Pinpoint the cell where the given text exists, returning its (x, y) midpoint coordinate. 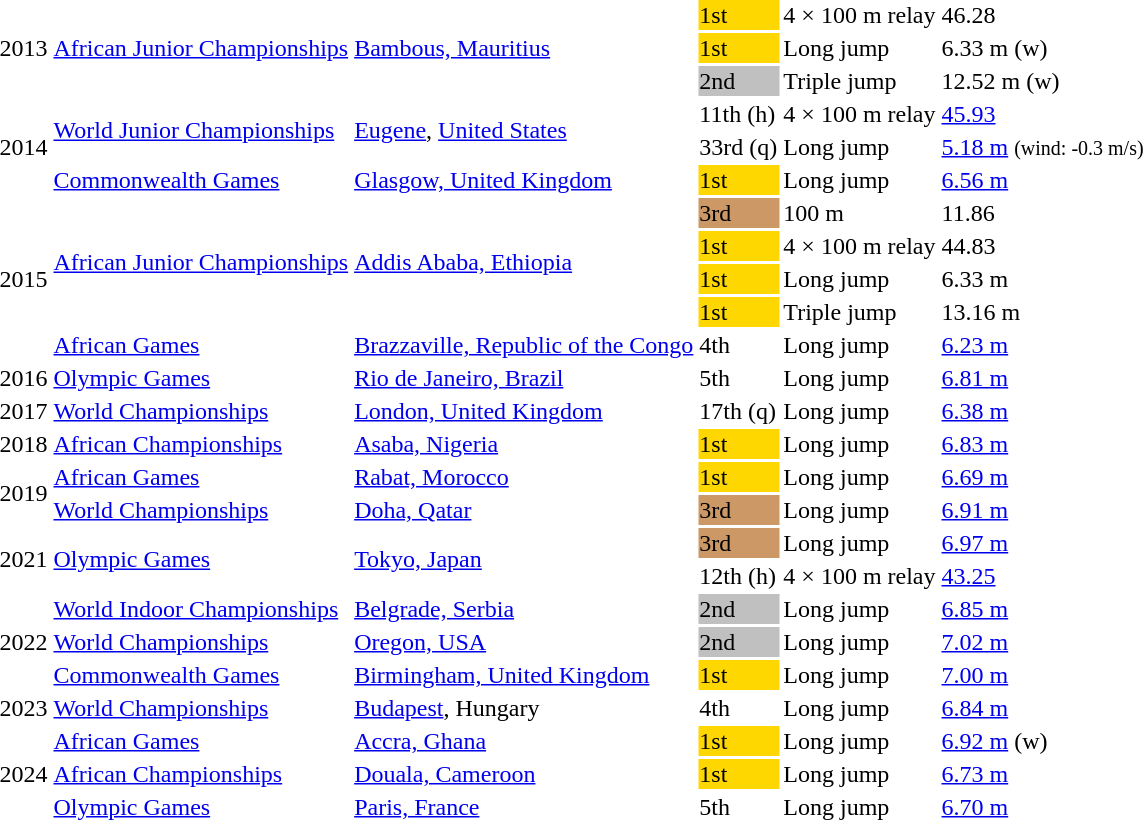
12th (h) (738, 576)
Glasgow, United Kingdom (524, 180)
London, United Kingdom (524, 411)
Oregon, USA (524, 642)
Brazzaville, Republic of the Congo (524, 345)
Accra, Ghana (524, 741)
Douala, Cameroon (524, 774)
Tokyo, Japan (524, 560)
Eugene, United States (524, 130)
Birmingham, United Kingdom (524, 675)
Bambous, Mauritius (524, 48)
Doha, Qatar (524, 510)
World Junior Championships (201, 130)
17th (q) (738, 411)
Rio de Janeiro, Brazil (524, 378)
33rd (q) (738, 147)
World Indoor Championships (201, 609)
5th (738, 378)
Budapest, Hungary (524, 708)
100 m (860, 213)
Asaba, Nigeria (524, 444)
11th (h) (738, 114)
Addis Ababa, Ethiopia (524, 262)
Belgrade, Serbia (524, 609)
Rabat, Morocco (524, 477)
